From the cell containing the given text, extract its center point as [x, y] coordinate. 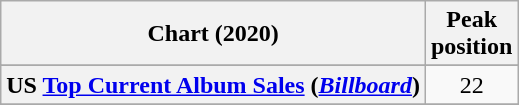
Chart (2020) [214, 34]
US Top Current Album Sales (Billboard) [214, 85]
Peakposition [471, 34]
22 [471, 85]
